Return the [X, Y] coordinate for the center point of the cell that contains the specified text.  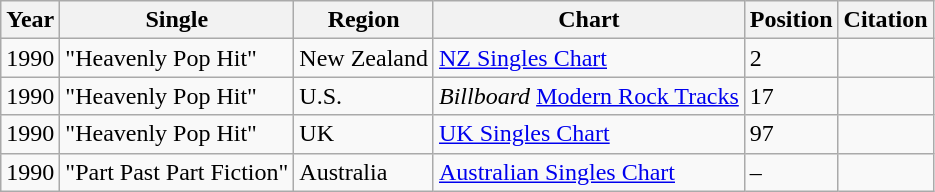
Chart [588, 20]
Region [364, 20]
UK Singles Chart [588, 134]
Australian Singles Chart [588, 172]
U.S. [364, 96]
2 [791, 58]
Citation [886, 20]
NZ Singles Chart [588, 58]
Australia [364, 172]
"Part Past Part Fiction" [177, 172]
97 [791, 134]
UK [364, 134]
Billboard Modern Rock Tracks [588, 96]
Year [30, 20]
Position [791, 20]
– [791, 172]
17 [791, 96]
New Zealand [364, 58]
Single [177, 20]
